Find where the given text appears and provide that cell's center as [X, Y] coordinate. 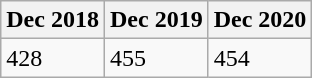
454 [260, 58]
Dec 2018 [53, 20]
428 [53, 58]
Dec 2019 [156, 20]
Dec 2020 [260, 20]
455 [156, 58]
